Find where the given text appears and provide that cell's center as [x, y] coordinate. 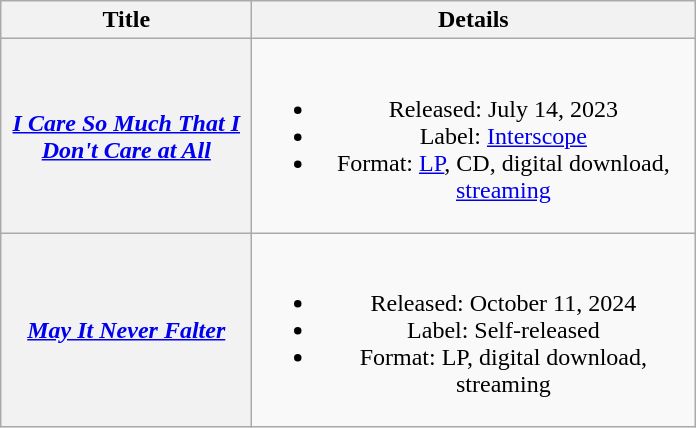
Details [474, 20]
Title [126, 20]
I Care So Much That I Don't Care at All [126, 136]
Released: July 14, 2023Label: InterscopeFormat: LP, CD, digital download, streaming [474, 136]
Released: October 11, 2024Label: Self-releasedFormat: LP, digital download, streaming [474, 330]
May It Never Falter [126, 330]
